Identify which cell holds the provided text, then report its (x, y) central coordinate. 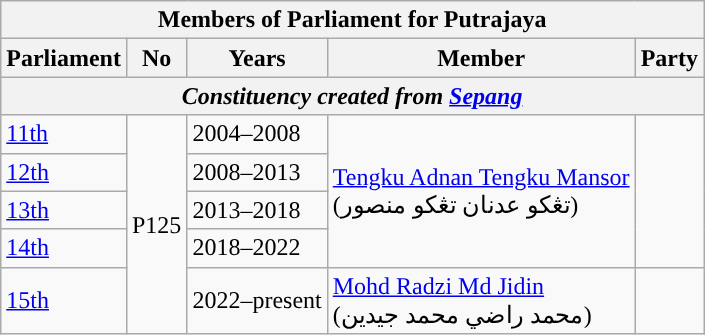
Party (669, 58)
2013–2018 (257, 210)
14th (64, 248)
Members of Parliament for Putrajaya (352, 20)
2008–2013 (257, 172)
2004–2008 (257, 134)
Parliament (64, 58)
Years (257, 58)
No (156, 58)
Member (481, 58)
12th (64, 172)
15th (64, 300)
2022–present (257, 300)
Tengku Adnan Tengku Mansor (تڠكو عدنان تڠكو منصور) (481, 191)
Constituency created from Sepang (352, 96)
13th (64, 210)
2018–2022 (257, 248)
P125 (156, 224)
Mohd Radzi Md Jidin (محمد راضي محمد جيدين) (481, 300)
11th (64, 134)
